Determine the [x, y] coordinate at the center of the cell enclosing the given text.  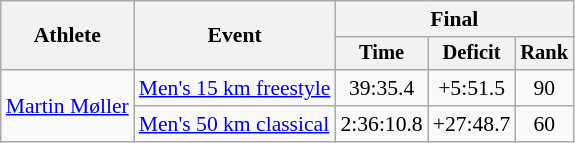
Deficit [472, 54]
Rank [544, 54]
Men's 50 km classical [235, 124]
Event [235, 36]
+27:48.7 [472, 124]
Martin Møller [68, 106]
Time [381, 54]
Athlete [68, 36]
39:35.4 [381, 88]
90 [544, 88]
Final [454, 19]
+5:51.5 [472, 88]
2:36:10.8 [381, 124]
60 [544, 124]
Men's 15 km freestyle [235, 88]
